Return the [x, y] coordinate for the center point of the cell that contains the specified text.  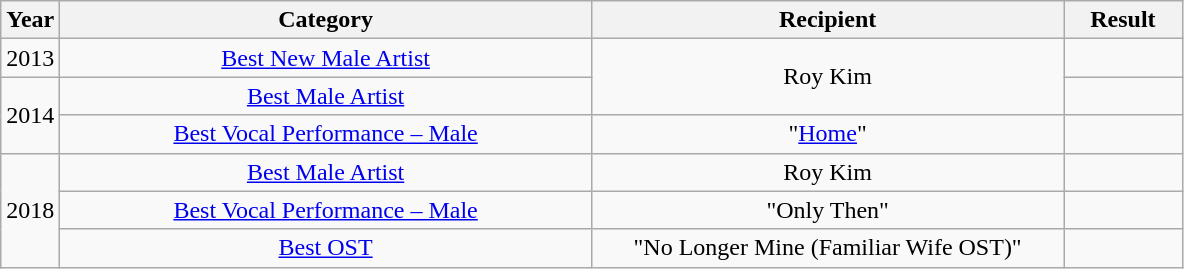
2014 [30, 115]
"Only Then" [827, 210]
Year [30, 20]
Result [1123, 20]
Recipient [827, 20]
Category [326, 20]
"Home" [827, 134]
"No Longer Mine (Familiar Wife OST)" [827, 248]
2013 [30, 58]
Best New Male Artist [326, 58]
2018 [30, 210]
Best OST [326, 248]
